Return the (x, y) coordinate for the center point of the cell that contains the specified text.  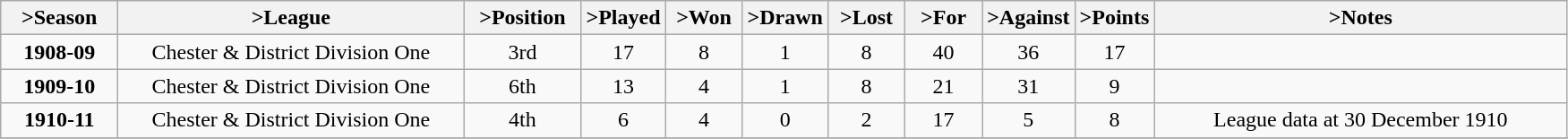
>Won (704, 18)
6 (623, 120)
>Against (1028, 18)
>Lost (866, 18)
>Played (623, 18)
2 (866, 120)
0 (784, 120)
>Position (523, 18)
League data at 30 December 1910 (1361, 120)
13 (623, 86)
3rd (523, 52)
31 (1028, 86)
4th (523, 120)
40 (944, 52)
1909-10 (59, 86)
1908-09 (59, 52)
6th (523, 86)
>Points (1114, 18)
5 (1028, 120)
>For (944, 18)
21 (944, 86)
36 (1028, 52)
9 (1114, 86)
1910-11 (59, 120)
>League (291, 18)
>Notes (1361, 18)
>Season (59, 18)
>Drawn (784, 18)
